Pinpoint the cell where the given text exists, returning its (x, y) midpoint coordinate. 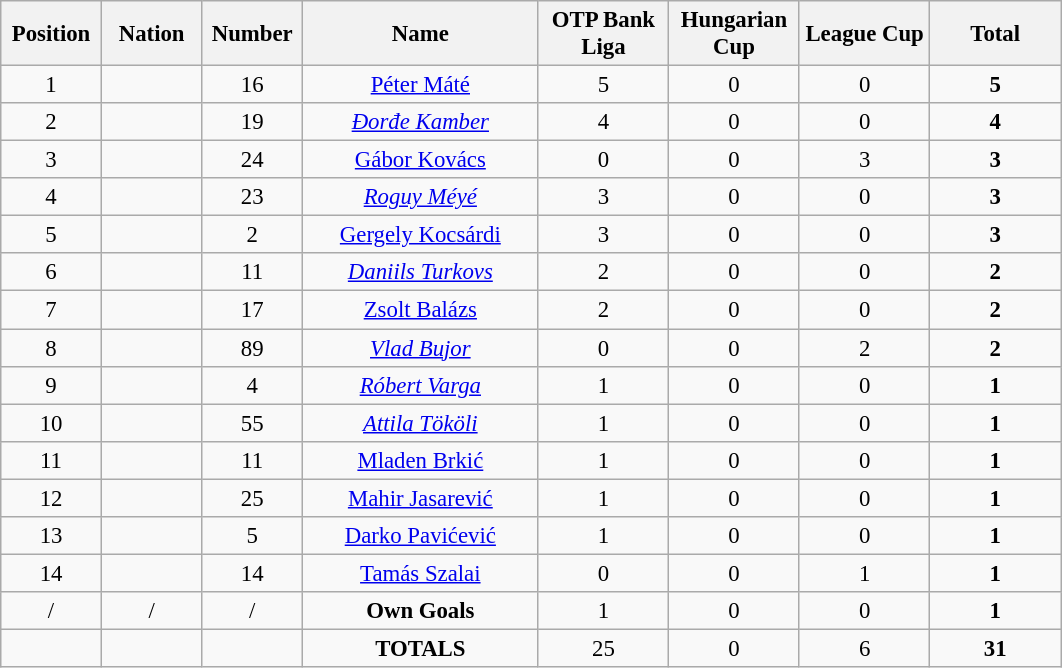
Attila Tököli (421, 423)
31 (996, 648)
17 (252, 310)
Zsolt Balázs (421, 310)
Daniils Turkovs (421, 273)
Mahir Jasarević (421, 498)
TOTALS (421, 648)
55 (252, 423)
Darko Pavićević (421, 536)
7 (52, 310)
Vlad Bujor (421, 348)
Péter Máté (421, 85)
23 (252, 197)
Hungarian Cup (734, 34)
OTP Bank Liga (604, 34)
Đorđe Kamber (421, 122)
Gergely Kocsárdi (421, 235)
Gábor Kovács (421, 160)
12 (52, 498)
Róbert Varga (421, 385)
Own Goals (421, 611)
9 (52, 385)
24 (252, 160)
Name (421, 34)
16 (252, 85)
Nation (152, 34)
Mladen Brkić (421, 460)
13 (52, 536)
89 (252, 348)
Position (52, 34)
Total (996, 34)
Tamás Szalai (421, 573)
8 (52, 348)
Number (252, 34)
10 (52, 423)
19 (252, 122)
Roguy Méyé (421, 197)
League Cup (864, 34)
